Capture the cell that displays the provided text and extract its (X, Y) central coordinate. 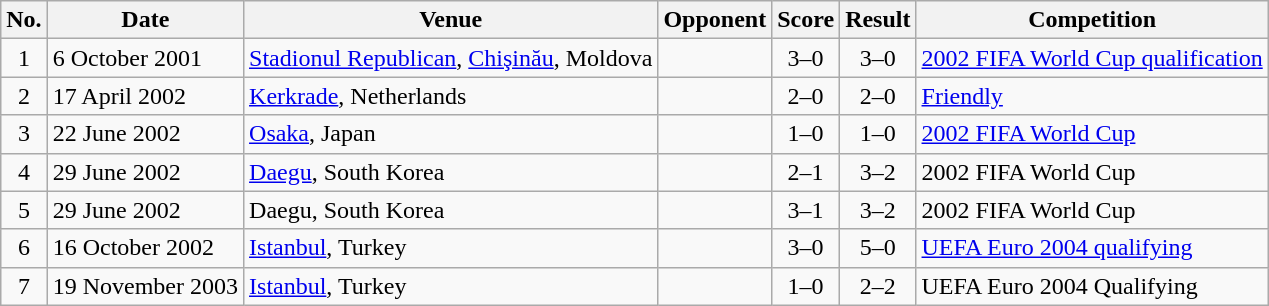
6 (24, 248)
2–2 (878, 286)
4 (24, 172)
5 (24, 210)
Stadionul Republican, Chişinău, Moldova (451, 58)
UEFA Euro 2004 Qualifying (1092, 286)
3 (24, 134)
Result (878, 20)
2002 FIFA World Cup qualification (1092, 58)
1 (24, 58)
Score (806, 20)
16 October 2002 (145, 248)
Friendly (1092, 96)
Osaka, Japan (451, 134)
Competition (1092, 20)
7 (24, 286)
Opponent (715, 20)
2 (24, 96)
2–1 (806, 172)
17 April 2002 (145, 96)
19 November 2003 (145, 286)
UEFA Euro 2004 qualifying (1092, 248)
3–1 (806, 210)
6 October 2001 (145, 58)
Venue (451, 20)
Kerkrade, Netherlands (451, 96)
Date (145, 20)
22 June 2002 (145, 134)
No. (24, 20)
5–0 (878, 248)
